Search for the cell housing the specified text and yield its (x, y) center coordinate. 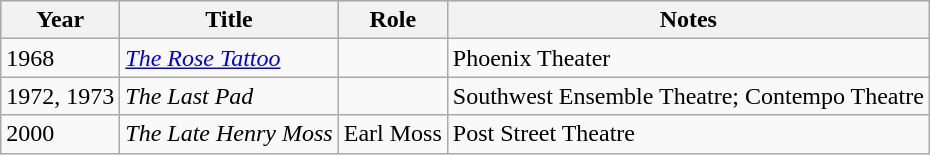
Year (60, 20)
Role (392, 20)
Southwest Ensemble Theatre; Contempo Theatre (688, 96)
Post Street Theatre (688, 134)
1968 (60, 58)
1972, 1973 (60, 96)
Notes (688, 20)
Phoenix Theater (688, 58)
The Rose Tattoo (229, 58)
2000 (60, 134)
The Last Pad (229, 96)
Title (229, 20)
The Late Henry Moss (229, 134)
Earl Moss (392, 134)
